Detect which cell encompasses the target text, then output its (x, y) center coordinate. 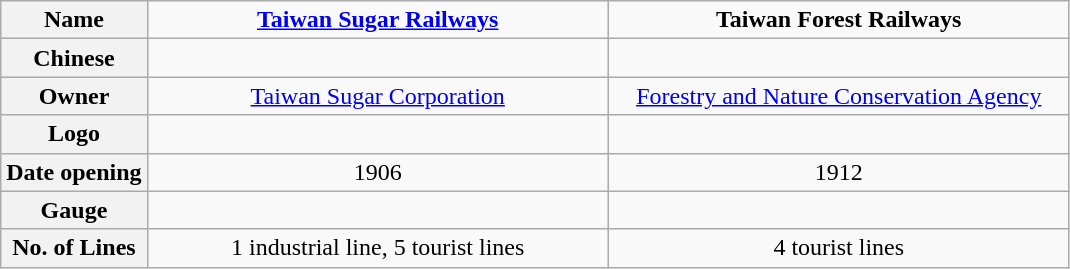
4 tourist lines (838, 248)
1912 (838, 172)
Owner (74, 96)
1 industrial line, 5 tourist lines (378, 248)
Date opening (74, 172)
No. of Lines (74, 248)
Chinese (74, 58)
Forestry and Nature Conservation Agency (838, 96)
Taiwan Forest Railways (838, 20)
1906 (378, 172)
Taiwan Sugar Railways (378, 20)
Logo (74, 134)
Name (74, 20)
Gauge (74, 210)
Taiwan Sugar Corporation (378, 96)
